Capture the cell that displays the provided text and extract its (x, y) central coordinate. 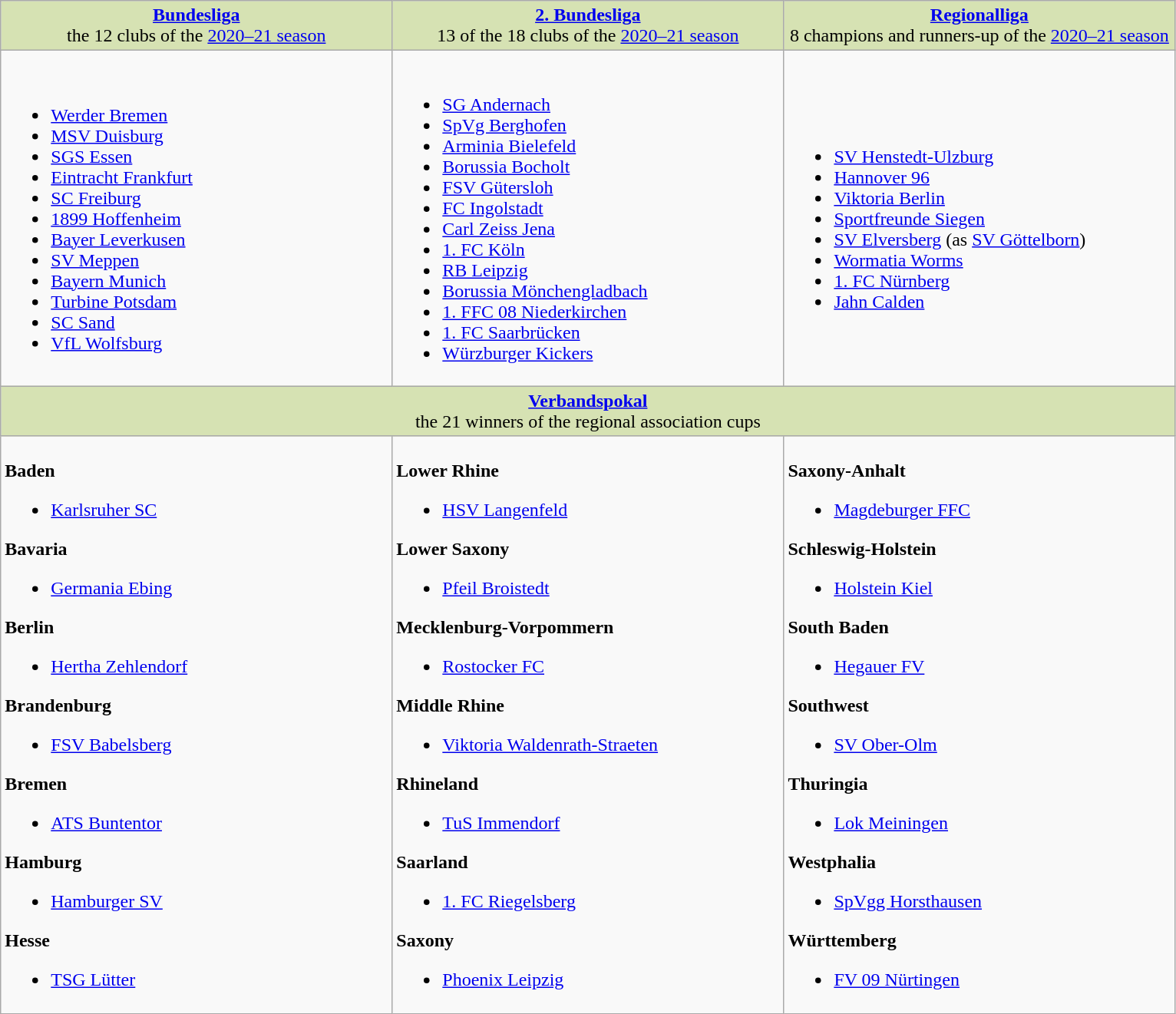
Bundesligathe 12 clubs of the 2020–21 season (197, 26)
2. Bundesliga13 of the 18 clubs of the 2020–21 season (588, 26)
Regionalliga8 champions and runners-up of the 2020–21 season (979, 26)
SV Henstedt-UlzburgHannover 96Viktoria BerlinSportfreunde SiegenSV Elversberg (as SV Göttelborn)Wormatia Worms1. FC NürnbergJahn Calden (979, 218)
BadenKarlsruher SCBavariaGermania EbingBerlinHertha ZehlendorfBrandenburgFSV BabelsbergBremenATS BuntentorHamburgHamburger SVHesseTSG Lütter (197, 725)
Verbandspokalthe 21 winners of the regional association cups (588, 411)
